For the text-containing cell, return its midpoint in (X, Y) coordinate format. 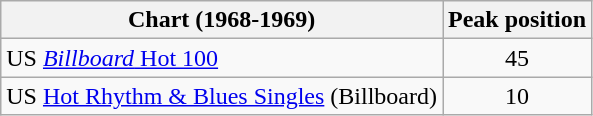
Peak position (516, 20)
US Hot Rhythm & Blues Singles (Billboard) (222, 96)
US Billboard Hot 100 (222, 58)
10 (516, 96)
Chart (1968-1969) (222, 20)
45 (516, 58)
